Determine the [X, Y] coordinate at the center of the cell enclosing the given text.  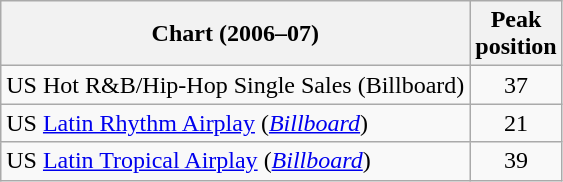
37 [516, 85]
Peakposition [516, 34]
21 [516, 123]
Chart (2006–07) [236, 34]
39 [516, 161]
US Latin Rhythm Airplay (Billboard) [236, 123]
US Latin Tropical Airplay (Billboard) [236, 161]
US Hot R&B/Hip-Hop Single Sales (Billboard) [236, 85]
